Provide the (X, Y) coordinate of the cell's center where the given text is located.  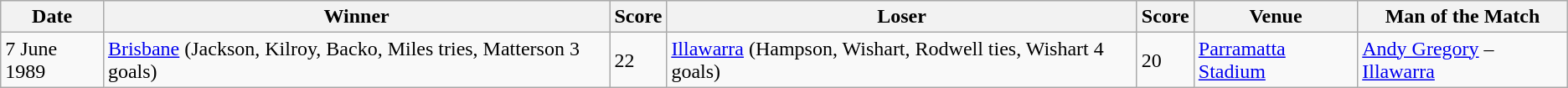
20 (1165, 60)
Loser (901, 17)
Date (52, 17)
22 (638, 60)
Parramatta Stadium (1275, 60)
7 June 1989 (52, 60)
Andy Gregory – Illawarra (1462, 60)
Brisbane (Jackson, Kilroy, Backo, Miles tries, Matterson 3 goals) (356, 60)
Man of the Match (1462, 17)
Venue (1275, 17)
Illawarra (Hampson, Wishart, Rodwell ties, Wishart 4 goals) (901, 60)
Winner (356, 17)
